Determine the [X, Y] coordinate at the center of the cell enclosing the given text.  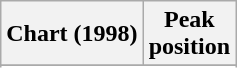
Peakposition [189, 34]
Chart (1998) [72, 34]
